Search for the cell housing the specified text and yield its (x, y) center coordinate. 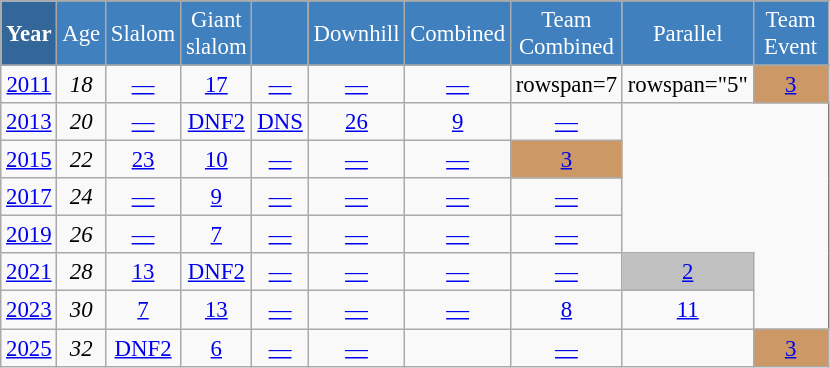
2017 (29, 197)
2013 (29, 122)
Team Event (790, 34)
30 (82, 310)
Combined (458, 34)
23 (142, 160)
Age (82, 34)
rowspan="5" (688, 85)
18 (82, 85)
24 (82, 197)
2 (688, 273)
10 (216, 160)
2015 (29, 160)
20 (82, 122)
Year (29, 34)
DNS (280, 122)
Parallel (688, 34)
17 (216, 85)
TeamCombined (566, 34)
11 (688, 310)
8 (566, 310)
2023 (29, 310)
22 (82, 160)
2019 (29, 235)
2011 (29, 85)
2021 (29, 273)
6 (216, 348)
32 (82, 348)
Slalom (142, 34)
2025 (29, 348)
Giantslalom (216, 34)
28 (82, 273)
rowspan=7 (566, 85)
Downhill (356, 34)
